Identify which cell holds the provided text, then report its [X, Y] central coordinate. 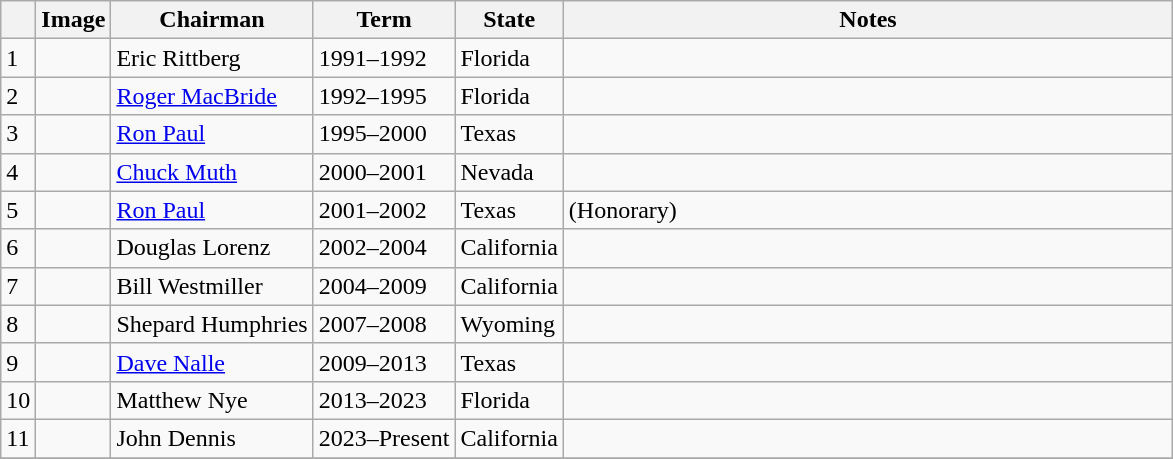
Matthew Nye [212, 400]
Wyoming [509, 324]
4 [18, 172]
2007–2008 [384, 324]
10 [18, 400]
2013–2023 [384, 400]
2009–2013 [384, 362]
3 [18, 134]
5 [18, 210]
2002–2004 [384, 248]
9 [18, 362]
John Dennis [212, 438]
Chairman [212, 20]
Chuck Muth [212, 172]
State [509, 20]
2 [18, 96]
1995–2000 [384, 134]
2023–Present [384, 438]
6 [18, 248]
Shepard Humphries [212, 324]
Douglas Lorenz [212, 248]
(Honorary) [868, 210]
2000–2001 [384, 172]
Dave Nalle [212, 362]
2001–2002 [384, 210]
Nevada [509, 172]
Notes [868, 20]
7 [18, 286]
Term [384, 20]
Eric Rittberg [212, 58]
Image [74, 20]
2004–2009 [384, 286]
8 [18, 324]
Roger MacBride [212, 96]
1991–1992 [384, 58]
1992–1995 [384, 96]
Bill Westmiller [212, 286]
1 [18, 58]
11 [18, 438]
